Return [x, y] of the center of cell containing provided text 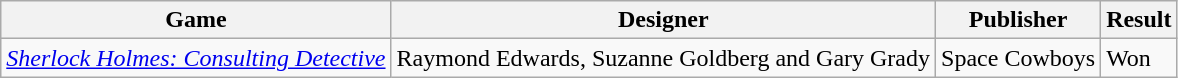
Game [196, 20]
Won [1139, 58]
Sherlock Holmes: Consulting Detective [196, 58]
Space Cowboys [1018, 58]
Designer [663, 20]
Raymond Edwards, Suzanne Goldberg and Gary Grady [663, 58]
Publisher [1018, 20]
Result [1139, 20]
